Detect which cell encompasses the target text, then output its (x, y) center coordinate. 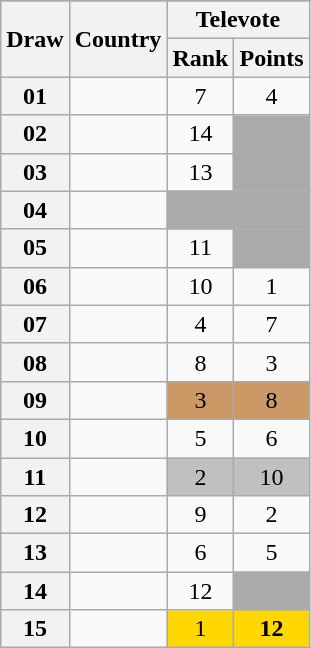
Televote (238, 20)
06 (35, 286)
9 (200, 515)
Country (118, 39)
01 (35, 96)
07 (35, 324)
15 (35, 629)
Rank (200, 58)
03 (35, 172)
02 (35, 134)
Draw (35, 39)
08 (35, 362)
05 (35, 248)
04 (35, 210)
09 (35, 400)
Points (272, 58)
